Return the [X, Y] coordinate for the center point of the cell that contains the specified text.  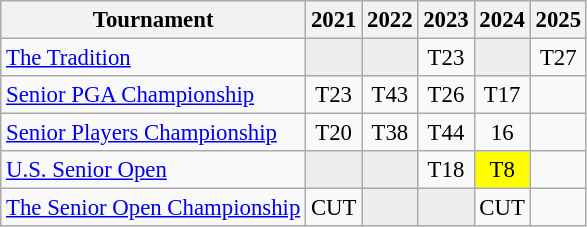
2023 [446, 20]
T26 [446, 95]
U.S. Senior Open [154, 170]
T17 [502, 95]
16 [502, 133]
Tournament [154, 20]
The Senior Open Championship [154, 208]
T27 [558, 58]
T8 [502, 170]
T18 [446, 170]
T20 [334, 133]
The Tradition [154, 58]
T44 [446, 133]
Senior PGA Championship [154, 95]
T38 [390, 133]
2025 [558, 20]
T43 [390, 95]
Senior Players Championship [154, 133]
2024 [502, 20]
2021 [334, 20]
2022 [390, 20]
